Capture the cell that displays the provided text and extract its [x, y] central coordinate. 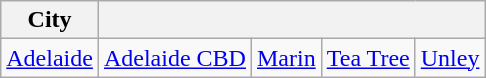
Unley [450, 58]
City [50, 20]
Adelaide CBD [174, 58]
Tea Tree [368, 58]
Marin [286, 58]
Adelaide [50, 58]
